Determine the (X, Y) coordinate at the center of the cell enclosing the given text.  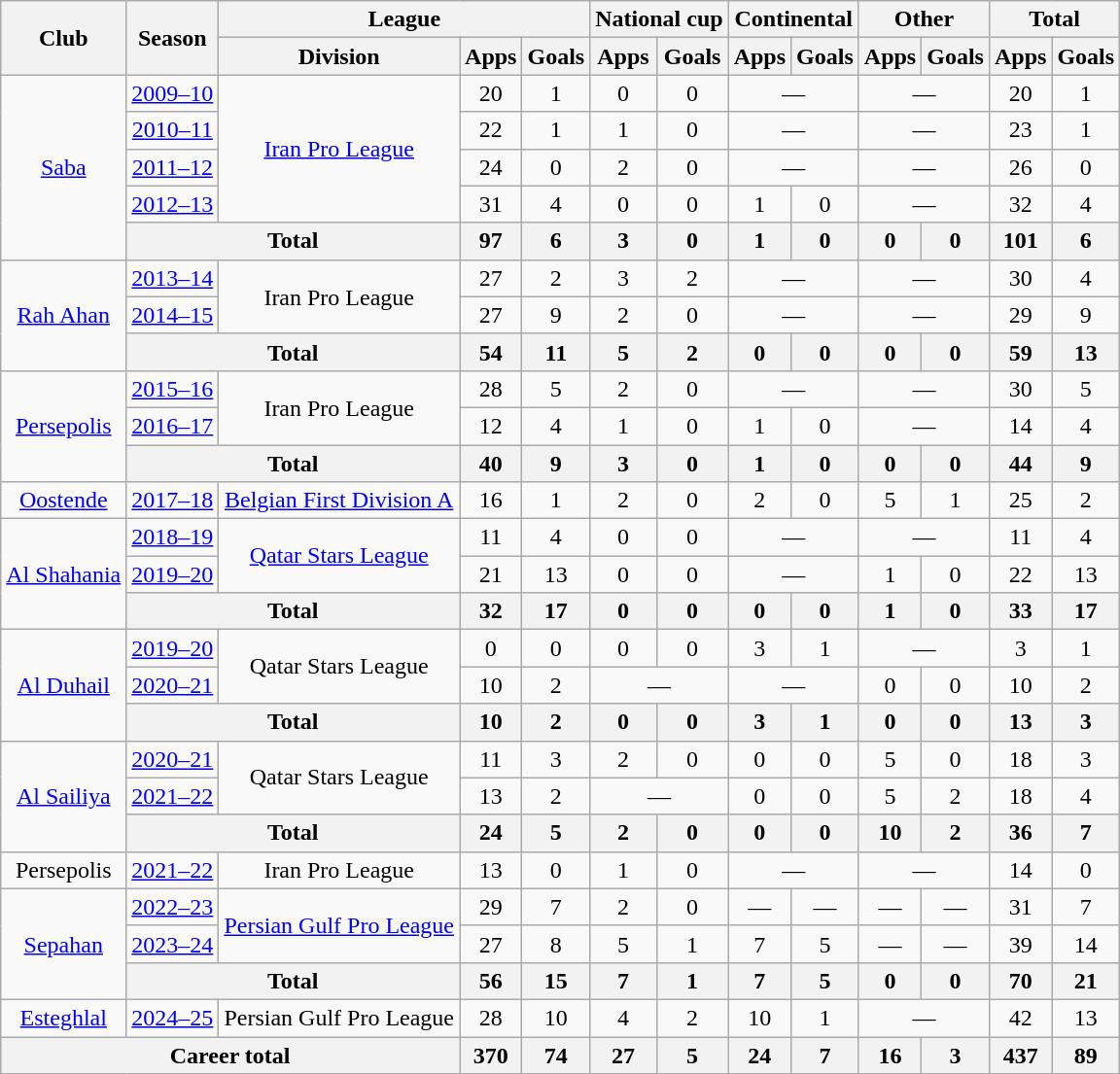
12 (491, 426)
59 (1020, 352)
2024–25 (173, 1018)
Sepahan (64, 944)
Esteghlal (64, 1018)
Season (173, 38)
National cup (659, 19)
39 (1020, 944)
74 (556, 1055)
Al Shahania (64, 574)
2017–18 (173, 501)
Al Sailiya (64, 796)
44 (1020, 464)
Club (64, 38)
Other (924, 19)
101 (1020, 241)
League (404, 19)
2022–23 (173, 907)
2023–24 (173, 944)
97 (491, 241)
Al Duhail (64, 685)
2015–16 (173, 389)
Career total (230, 1055)
Saba (64, 167)
25 (1020, 501)
26 (1020, 167)
2013–14 (173, 278)
2011–12 (173, 167)
33 (1020, 611)
89 (1086, 1055)
2012–13 (173, 204)
23 (1020, 130)
2014–15 (173, 315)
56 (491, 981)
2018–19 (173, 537)
Continental (793, 19)
54 (491, 352)
70 (1020, 981)
Belgian First Division A (339, 501)
2009–10 (173, 93)
Rah Ahan (64, 315)
2016–17 (173, 426)
15 (556, 981)
Division (339, 56)
36 (1020, 833)
8 (556, 944)
370 (491, 1055)
2010–11 (173, 130)
Oostende (64, 501)
42 (1020, 1018)
437 (1020, 1055)
40 (491, 464)
